Capture the cell that displays the provided text and extract its (X, Y) central coordinate. 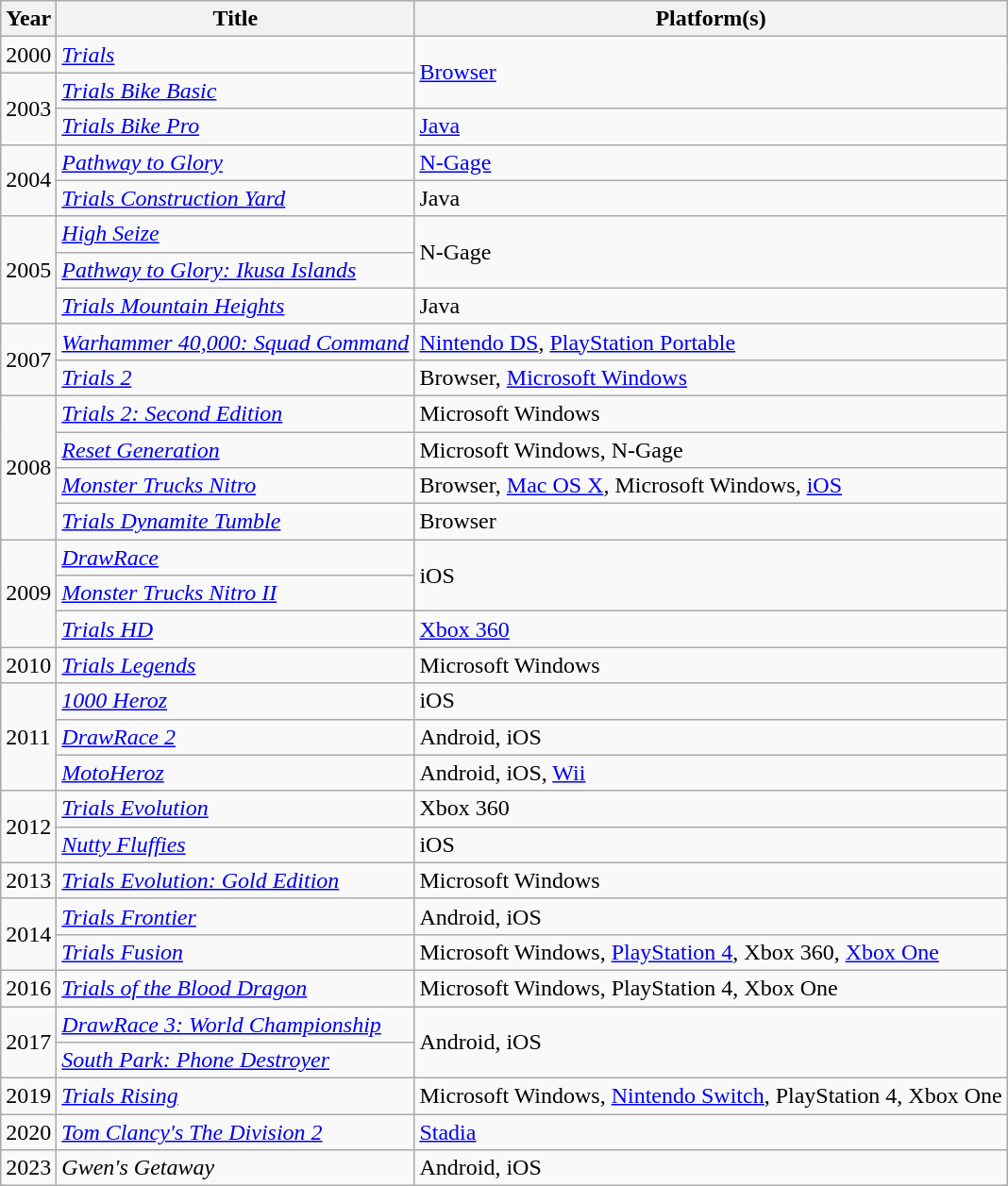
2019 (28, 1096)
Trials Mountain Heights (236, 306)
Platform(s) (711, 19)
Monster Trucks Nitro II (236, 593)
Stadia (711, 1132)
Gwen's Getaway (236, 1168)
Title (236, 19)
Microsoft Windows, N-Gage (711, 450)
Nutty Fluffies (236, 844)
Trials HD (236, 629)
MotoHeroz (236, 773)
High Seize (236, 234)
Trials (236, 55)
2008 (28, 467)
Browser, Mac OS X, Microsoft Windows, iOS (711, 486)
Pathway to Glory (236, 162)
Warhammer 40,000: Squad Command (236, 342)
Trials Fusion (236, 952)
2023 (28, 1168)
Trials 2 (236, 377)
2016 (28, 988)
2012 (28, 827)
2003 (28, 109)
South Park: Phone Destroyer (236, 1061)
2009 (28, 593)
Android, iOS, Wii (711, 773)
Trials Construction Yard (236, 198)
Trials Evolution: Gold Edition (236, 880)
2010 (28, 665)
Microsoft Windows, PlayStation 4, Xbox 360, Xbox One (711, 952)
2007 (28, 359)
Microsoft Windows, Nintendo Switch, PlayStation 4, Xbox One (711, 1096)
Trials Bike Basic (236, 91)
Trials Frontier (236, 916)
2005 (28, 270)
Trials of the Blood Dragon (236, 988)
Trials Dynamite Tumble (236, 522)
Trials Legends (236, 665)
DrawRace 2 (236, 737)
Trials Rising (236, 1096)
Trials Bike Pro (236, 126)
2004 (28, 180)
Reset Generation (236, 450)
Pathway to Glory: Ikusa Islands (236, 270)
2011 (28, 737)
Trials 2: Second Edition (236, 413)
Microsoft Windows, PlayStation 4, Xbox One (711, 988)
2020 (28, 1132)
2014 (28, 934)
Nintendo DS, PlayStation Portable (711, 342)
2017 (28, 1042)
DrawRace (236, 558)
Trials Evolution (236, 809)
Tom Clancy's The Division 2 (236, 1132)
Browser, Microsoft Windows (711, 377)
DrawRace 3: World Championship (236, 1024)
2013 (28, 880)
Monster Trucks Nitro (236, 486)
2000 (28, 55)
Year (28, 19)
1000 Heroz (236, 701)
